Scan for the cell matching the given text and deliver its (x, y) coordinate at center. 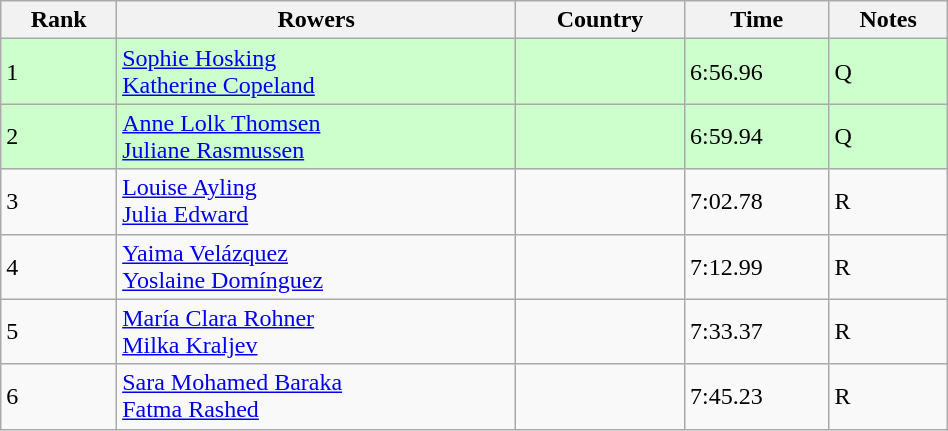
7:02.78 (756, 202)
Louise AylingJulia Edward (316, 202)
Yaima VelázquezYoslaine Domínguez (316, 266)
5 (59, 332)
Sophie HoskingKatherine Copeland (316, 72)
4 (59, 266)
3 (59, 202)
7:45.23 (756, 396)
Sara Mohamed BarakaFatma Rashed (316, 396)
María Clara RohnerMilka Kraljev (316, 332)
Time (756, 20)
2 (59, 136)
Rowers (316, 20)
Anne Lolk ThomsenJuliane Rasmussen (316, 136)
7:12.99 (756, 266)
7:33.37 (756, 332)
6:59.94 (756, 136)
6:56.96 (756, 72)
6 (59, 396)
1 (59, 72)
Notes (888, 20)
Country (600, 20)
Rank (59, 20)
